Return (X, Y) of the center of cell containing provided text 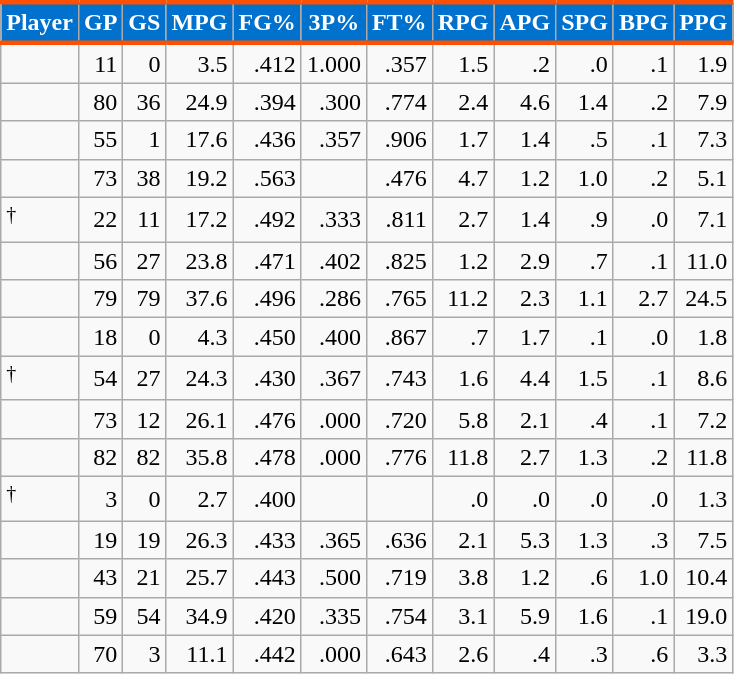
80 (100, 102)
38 (144, 178)
.471 (267, 261)
5.8 (463, 419)
.500 (334, 578)
26.1 (200, 419)
.636 (399, 540)
.906 (399, 140)
7.3 (704, 140)
37.6 (200, 299)
.765 (399, 299)
17.6 (200, 140)
24.5 (704, 299)
12 (144, 419)
3.8 (463, 578)
19.2 (200, 178)
7.2 (704, 419)
17.2 (200, 220)
59 (100, 616)
36 (144, 102)
11.1 (200, 654)
24.3 (200, 378)
1 (144, 140)
FT% (399, 22)
Player (40, 22)
24.9 (200, 102)
.719 (399, 578)
56 (100, 261)
.443 (267, 578)
10.4 (704, 578)
GS (144, 22)
.643 (399, 654)
4.4 (525, 378)
.430 (267, 378)
22 (100, 220)
FG% (267, 22)
2.3 (525, 299)
.420 (267, 616)
.300 (334, 102)
5.9 (525, 616)
.333 (334, 220)
3.3 (704, 654)
3.5 (200, 63)
.5 (585, 140)
.867 (399, 337)
26.3 (200, 540)
.720 (399, 419)
PPG (704, 22)
APG (525, 22)
.442 (267, 654)
.335 (334, 616)
.754 (399, 616)
34.9 (200, 616)
70 (100, 654)
3.1 (463, 616)
.9 (585, 220)
55 (100, 140)
.492 (267, 220)
1.9 (704, 63)
1.000 (334, 63)
.433 (267, 540)
8.6 (704, 378)
19.0 (704, 616)
.563 (267, 178)
1.1 (585, 299)
4.7 (463, 178)
.811 (399, 220)
43 (100, 578)
.776 (399, 457)
.394 (267, 102)
BPG (643, 22)
2.4 (463, 102)
.743 (399, 378)
.367 (334, 378)
5.1 (704, 178)
7.1 (704, 220)
.286 (334, 299)
5.3 (525, 540)
.450 (267, 337)
.402 (334, 261)
18 (100, 337)
.365 (334, 540)
.412 (267, 63)
.496 (267, 299)
23.8 (200, 261)
25.7 (200, 578)
3P% (334, 22)
11.2 (463, 299)
.436 (267, 140)
.478 (267, 457)
SPG (585, 22)
35.8 (200, 457)
4.3 (200, 337)
MPG (200, 22)
2.9 (525, 261)
.825 (399, 261)
7.9 (704, 102)
.774 (399, 102)
21 (144, 578)
7.5 (704, 540)
GP (100, 22)
2.6 (463, 654)
RPG (463, 22)
4.6 (525, 102)
11.0 (704, 261)
1.8 (704, 337)
